Locate the cell with the specified text and output its [x, y] center coordinate. 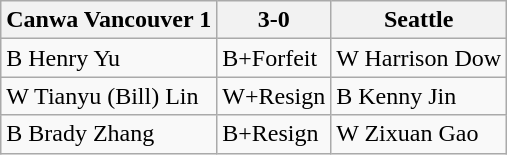
Canwa Vancouver 1 [109, 20]
W Tianyu (Bill) Lin [109, 96]
B Henry Yu [109, 58]
W+Resign [274, 96]
W Harrison Dow [419, 58]
B Brady Zhang [109, 134]
B Kenny Jin [419, 96]
B+Forfeit [274, 58]
B+Resign [274, 134]
Seattle [419, 20]
W Zixuan Gao [419, 134]
3-0 [274, 20]
